Provide the [X, Y] coordinate of the cell's center where the given text is located.  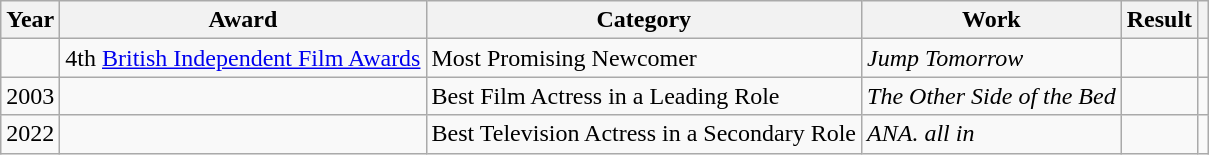
Jump Tomorrow [992, 58]
2003 [30, 96]
Most Promising Newcomer [644, 58]
Work [992, 20]
Best Film Actress in a Leading Role [644, 96]
Award [243, 20]
ANA. all in [992, 134]
Year [30, 20]
Result [1159, 20]
Category [644, 20]
Best Television Actress in a Secondary Role [644, 134]
4th British Independent Film Awards [243, 58]
2022 [30, 134]
The Other Side of the Bed [992, 96]
